Identify which cell holds the provided text, then report its (X, Y) central coordinate. 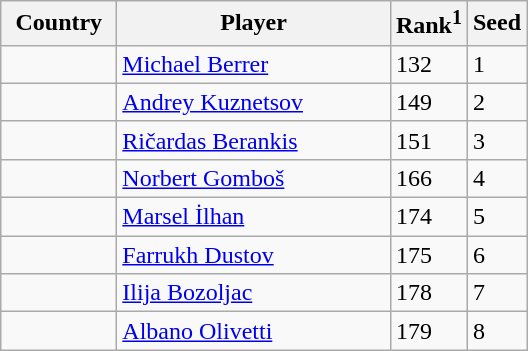
8 (496, 331)
Rank1 (428, 24)
1 (496, 64)
Farrukh Dustov (254, 255)
Michael Berrer (254, 64)
174 (428, 217)
166 (428, 178)
Ričardas Berankis (254, 140)
Andrey Kuznetsov (254, 102)
Albano Olivetti (254, 331)
175 (428, 255)
Norbert Gomboš (254, 178)
5 (496, 217)
179 (428, 331)
149 (428, 102)
Country (59, 24)
2 (496, 102)
132 (428, 64)
Seed (496, 24)
7 (496, 293)
3 (496, 140)
Ilija Bozoljac (254, 293)
151 (428, 140)
Player (254, 24)
178 (428, 293)
4 (496, 178)
Marsel İlhan (254, 217)
6 (496, 255)
